Search for the cell housing the specified text and yield its (X, Y) center coordinate. 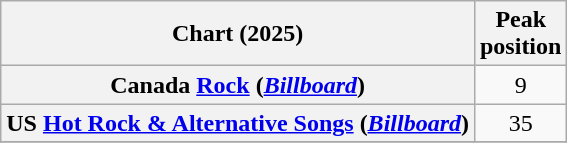
Canada Rock (Billboard) (238, 85)
35 (520, 123)
US Hot Rock & Alternative Songs (Billboard) (238, 123)
9 (520, 85)
Peakposition (520, 34)
Chart (2025) (238, 34)
